Scan for the cell matching the given text and deliver its [X, Y] coordinate at center. 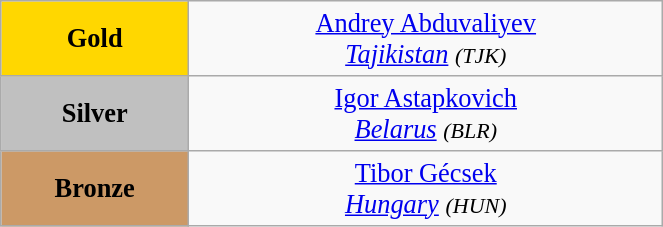
Andrey AbduvaliyevTajikistan (TJK) [426, 38]
Igor AstapkovichBelarus (BLR) [426, 112]
Gold [95, 38]
Bronze [95, 188]
Silver [95, 112]
Tibor GécsekHungary (HUN) [426, 188]
